Identify which cell holds the provided text, then report its [X, Y] central coordinate. 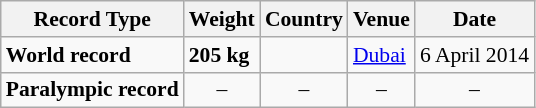
World record [92, 55]
205 kg [222, 55]
Weight [222, 19]
Record Type [92, 19]
Country [304, 19]
6 April 2014 [474, 55]
Date [474, 19]
Venue [382, 19]
Paralympic record [92, 90]
Dubai [382, 55]
